Locate the cell with the specified text and output its (X, Y) center coordinate. 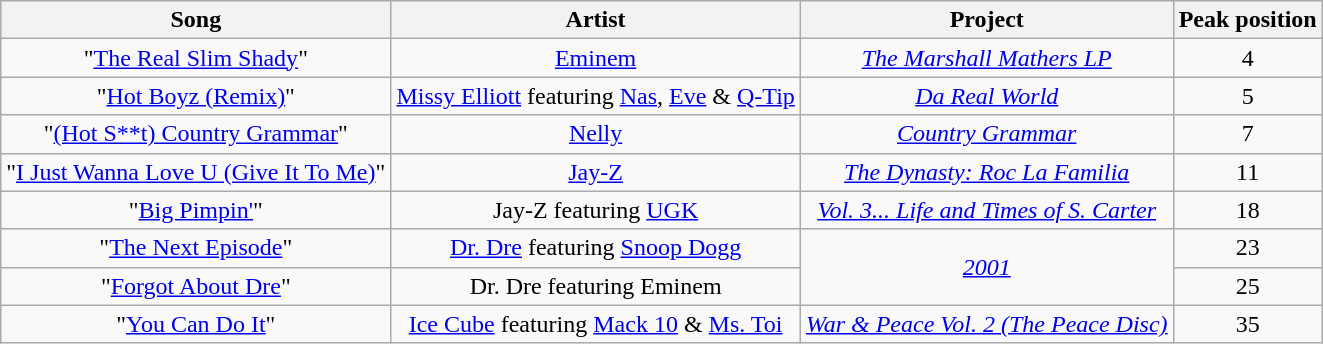
4 (1248, 58)
The Marshall Mathers LP (986, 58)
11 (1248, 172)
"(Hot S**t) Country Grammar" (196, 134)
25 (1248, 286)
Missy Elliott featuring Nas, Eve & Q-Tip (596, 96)
"Big Pimpin'" (196, 210)
35 (1248, 324)
Peak position (1248, 20)
Da Real World (986, 96)
2001 (986, 267)
Vol. 3... Life and Times of S. Carter (986, 210)
18 (1248, 210)
Project (986, 20)
7 (1248, 134)
Eminem (596, 58)
War & Peace Vol. 2 (The Peace Disc) (986, 324)
Jay-Z featuring UGK (596, 210)
Jay-Z (596, 172)
23 (1248, 248)
"You Can Do It" (196, 324)
"The Next Episode" (196, 248)
The Dynasty: Roc La Familia (986, 172)
5 (1248, 96)
Ice Cube featuring Mack 10 & Ms. Toi (596, 324)
Dr. Dre featuring Snoop Dogg (596, 248)
"Forgot About Dre" (196, 286)
Nelly (596, 134)
Song (196, 20)
"Hot Boyz (Remix)" (196, 96)
Artist (596, 20)
"I Just Wanna Love U (Give It To Me)" (196, 172)
Country Grammar (986, 134)
"The Real Slim Shady" (196, 58)
Dr. Dre featuring Eminem (596, 286)
